Extract the (x, y) coordinate from the center of the cell holding the provided text.  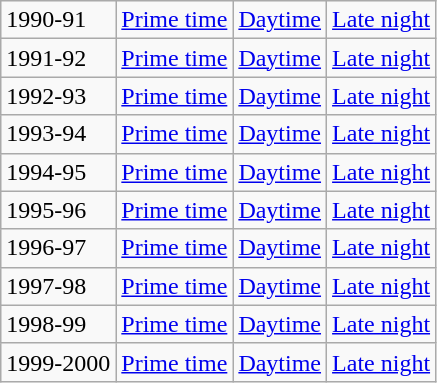
1994-95 (58, 172)
1995-96 (58, 210)
1999-2000 (58, 362)
1990-91 (58, 20)
1992-93 (58, 96)
1997-98 (58, 286)
1993-94 (58, 134)
1996-97 (58, 248)
1991-92 (58, 58)
1998-99 (58, 324)
